Extract the [X, Y] coordinate from the center of the cell holding the provided text.  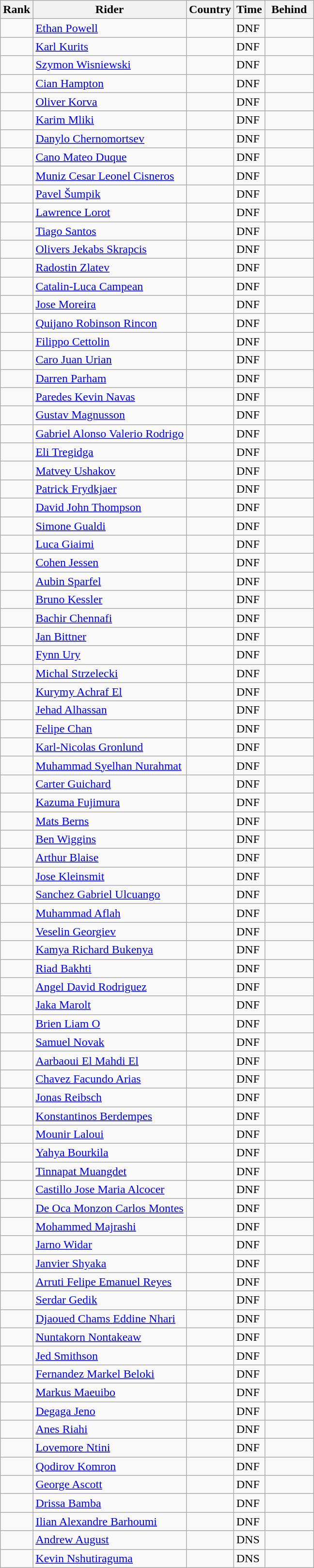
Karl Kurits [110, 47]
Pavel Šumpik [110, 194]
Felipe Chan [110, 729]
Jaka Marolt [110, 1005]
David John Thompson [110, 507]
Lovemore Ntini [110, 1448]
Country [210, 10]
Oliver Korva [110, 102]
Djaoued Chams Eddine Nhari [110, 1319]
Behind [289, 10]
Tinnapat Muangdet [110, 1171]
Kamya Richard Bukenya [110, 950]
Filippo Cettolin [110, 342]
Michal Strzelecki [110, 673]
Kurymy Achraf El [110, 692]
Time [249, 10]
Jose Moreira [110, 305]
Andrew August [110, 1540]
Bruno Kessler [110, 600]
Luca Giaimi [110, 544]
Jose Kleinsmit [110, 876]
Jed Smithson [110, 1355]
Cano Mateo Duque [110, 157]
Jonas Reibsch [110, 1097]
Patrick Frydkjaer [110, 489]
Gustav Magnusson [110, 415]
Angel David Rodriguez [110, 987]
Yahya Bourkila [110, 1153]
Catalin-Luca Campean [110, 286]
Ilian Alexandre Barhoumi [110, 1521]
Serdar Gedik [110, 1300]
Mounir Laloui [110, 1134]
Nuntakorn Nontakeaw [110, 1337]
Fynn Ury [110, 655]
Chavez Facundo Arias [110, 1079]
Arthur Blaise [110, 858]
De Oca Monzon Carlos Montes [110, 1208]
Brien Liam O [110, 1024]
Konstantinos Berdempes [110, 1116]
Muniz Cesar Leonel Cisneros [110, 175]
Mohammed Majrashi [110, 1226]
Kazuma Fujimura [110, 802]
Jan Bittner [110, 637]
Paredes Kevin Navas [110, 397]
Drissa Bamba [110, 1503]
Szymon Wisniewski [110, 65]
Tiago Santos [110, 231]
Lawrence Lorot [110, 212]
Jehad Alhassan [110, 710]
Danylo Chernomortsev [110, 139]
Sanchez Gabriel Ulcuango [110, 895]
Cian Hampton [110, 83]
Darren Parham [110, 378]
Degaga Jeno [110, 1411]
Eli Tregidga [110, 452]
Rank [16, 10]
Muhammad Aflah [110, 913]
Kevin Nshutiraguma [110, 1558]
Matvey Ushakov [110, 470]
Anes Riahi [110, 1429]
Simone Gualdi [110, 526]
Quijano Robinson Rincon [110, 323]
Radostin Zlatev [110, 268]
Carter Guichard [110, 784]
Fernandez Markel Beloki [110, 1374]
Olivers Jekabs Skrapcis [110, 249]
Bachir Chennafi [110, 618]
George Ascott [110, 1485]
Caro Juan Urian [110, 360]
Markus Maeuibo [110, 1392]
Mats Berns [110, 821]
Aarbaoui El Mahdi El [110, 1060]
Rider [110, 10]
Muhammad Syelhan Nurahmat [110, 765]
Arruti Felipe Emanuel Reyes [110, 1282]
Jarno Widar [110, 1245]
Janvier Shyaka [110, 1263]
Gabriel Alonso Valerio Rodrigo [110, 434]
Qodirov Komron [110, 1466]
Veselin Georgiev [110, 931]
Cohen Jessen [110, 563]
Castillo Jose Maria Alcocer [110, 1190]
Karl-Nicolas Gronlund [110, 747]
Samuel Novak [110, 1042]
Aubin Sparfel [110, 581]
Riad Bakhti [110, 968]
Karim Mliki [110, 120]
Ethan Powell [110, 28]
Ben Wiggins [110, 839]
